Scan for the cell matching the given text and deliver its [x, y] coordinate at center. 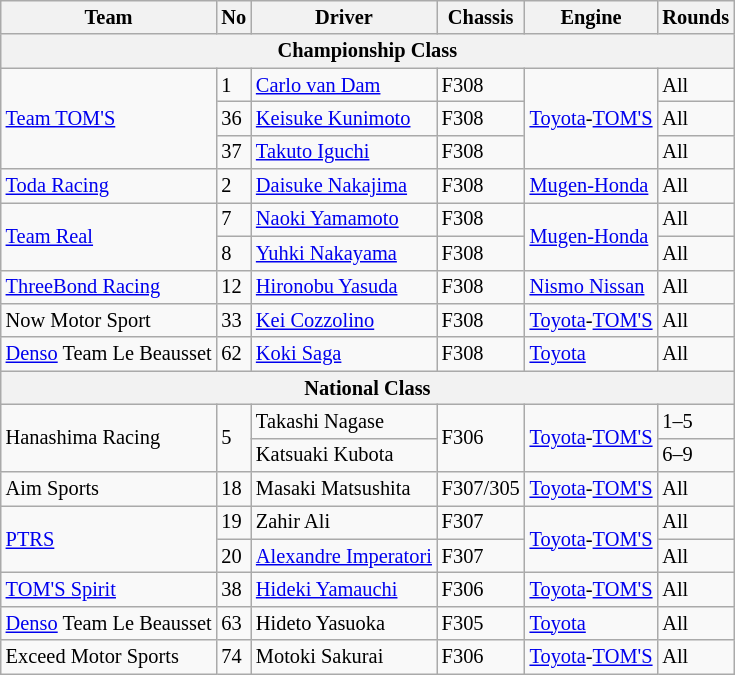
F305 [481, 623]
Yuhki Nakayama [344, 253]
No [234, 17]
12 [234, 287]
62 [234, 354]
Hanashima Racing [109, 438]
Chassis [481, 17]
F307/305 [481, 489]
2 [234, 186]
Championship Class [368, 51]
Koki Saga [344, 354]
ThreeBond Racing [109, 287]
Zahir Ali [344, 522]
Motoki Sakurai [344, 657]
Hideto Yasuoka [344, 623]
Takuto Iguchi [344, 152]
37 [234, 152]
Team TOM'S [109, 118]
Carlo van Dam [344, 85]
Nismo Nissan [592, 287]
Masaki Matsushita [344, 489]
National Class [368, 388]
PTRS [109, 538]
8 [234, 253]
Engine [592, 17]
1 [234, 85]
18 [234, 489]
Hironobu Yasuda [344, 287]
Aim Sports [109, 489]
5 [234, 438]
7 [234, 219]
Exceed Motor Sports [109, 657]
Alexandre Imperatori [344, 556]
74 [234, 657]
Now Motor Sport [109, 320]
Keisuke Kunimoto [344, 118]
Daisuke Nakajima [344, 186]
20 [234, 556]
Kei Cozzolino [344, 320]
6–9 [696, 455]
Takashi Nagase [344, 421]
Katsuaki Kubota [344, 455]
Driver [344, 17]
38 [234, 589]
19 [234, 522]
Team [109, 17]
63 [234, 623]
Team Real [109, 236]
33 [234, 320]
Toda Racing [109, 186]
Hideki Yamauchi [344, 589]
TOM'S Spirit [109, 589]
36 [234, 118]
1–5 [696, 421]
Naoki Yamamoto [344, 219]
Rounds [696, 17]
